Detect which cell encompasses the target text, then output its (X, Y) center coordinate. 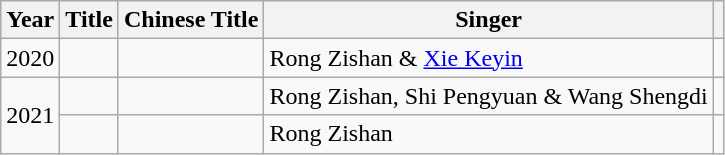
2020 (30, 58)
Year (30, 20)
Rong Zishan & Xie Keyin (488, 58)
Rong Zishan (488, 134)
2021 (30, 115)
Chinese Title (191, 20)
Rong Zishan, Shi Pengyuan & Wang Shengdi (488, 96)
Title (90, 20)
Singer (488, 20)
